Scan for the cell matching the given text and deliver its (x, y) coordinate at center. 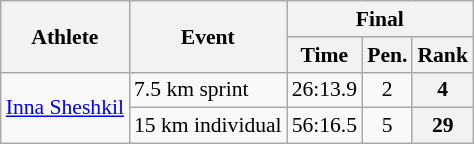
Event (208, 36)
Pen. (387, 55)
Rank (442, 55)
Time (324, 55)
26:13.9 (324, 90)
Inna Sheshkil (65, 108)
15 km individual (208, 126)
56:16.5 (324, 126)
4 (442, 90)
2 (387, 90)
5 (387, 126)
Athlete (65, 36)
Final (380, 19)
7.5 km sprint (208, 90)
29 (442, 126)
